Return the [X, Y] coordinate for the center point of the cell that contains the specified text.  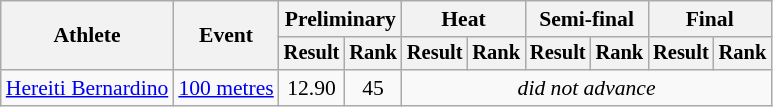
45 [373, 88]
did not advance [586, 88]
Event [226, 36]
12.90 [312, 88]
Semi-final [586, 19]
Final [710, 19]
Hereiti Bernardino [88, 88]
Athlete [88, 36]
Heat [464, 19]
100 metres [226, 88]
Preliminary [340, 19]
